Scan for the cell matching the given text and deliver its [x, y] coordinate at center. 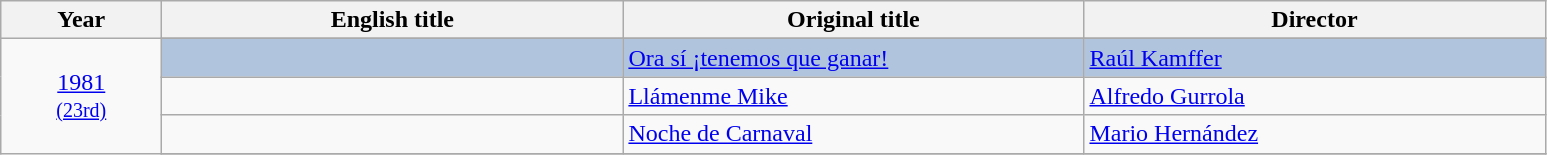
Original title [854, 20]
Year [82, 20]
Noche de Carnaval [854, 134]
1981(23rd) [82, 96]
Mario Hernández [1314, 134]
Llámenme Mike [854, 96]
Raúl Kamffer [1314, 58]
Director [1314, 20]
Ora sí ¡tenemos que ganar! [854, 58]
English title [392, 20]
Alfredo Gurrola [1314, 96]
